For the text-containing cell, return its midpoint in (X, Y) coordinate format. 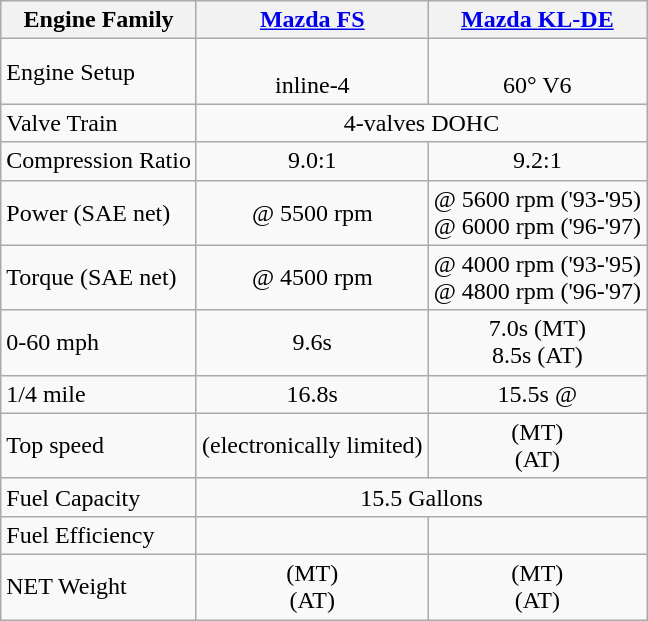
@ 4000 rpm ('93-'95) @ 4800 rpm ('96-'97) (537, 278)
15.5 Gallons (421, 497)
Compression Ratio (99, 161)
Valve Train (99, 123)
Mazda FS (312, 20)
Engine Family (99, 20)
@ 5500 rpm (312, 212)
9.0:1 (312, 161)
inline-4 (312, 72)
4-valves DOHC (421, 123)
9.6s (312, 342)
0-60 mph (99, 342)
Top speed (99, 446)
Torque (SAE net) (99, 278)
1/4 mile (99, 394)
Mazda KL-DE (537, 20)
(electronically limited) (312, 446)
Engine Setup (99, 72)
Fuel Efficiency (99, 535)
Power (SAE net) (99, 212)
9.2:1 (537, 161)
16.8s (312, 394)
NET Weight (99, 586)
15.5s @ (537, 394)
7.0s (MT)8.5s (AT) (537, 342)
@ 4500 rpm (312, 278)
Fuel Capacity (99, 497)
@ 5600 rpm ('93-'95) @ 6000 rpm ('96-'97) (537, 212)
60° V6 (537, 72)
